Scan for the cell matching the given text and deliver its [X, Y] coordinate at center. 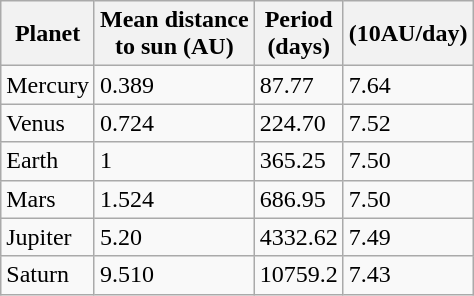
4332.62 [298, 237]
Earth [48, 161]
365.25 [298, 161]
7.64 [408, 85]
87.77 [298, 85]
Jupiter [48, 237]
Saturn [48, 275]
9.510 [174, 275]
Venus [48, 123]
0.389 [174, 85]
7.43 [408, 275]
Mars [48, 199]
5.20 [174, 237]
7.49 [408, 237]
1 [174, 161]
224.70 [298, 123]
(10AU/day) [408, 34]
Planet [48, 34]
10759.2 [298, 275]
Period (days) [298, 34]
0.724 [174, 123]
Mercury [48, 85]
1.524 [174, 199]
Mean distance to sun (AU) [174, 34]
7.52 [408, 123]
686.95 [298, 199]
